Return the (x, y) coordinate for the center point of the cell that contains the specified text.  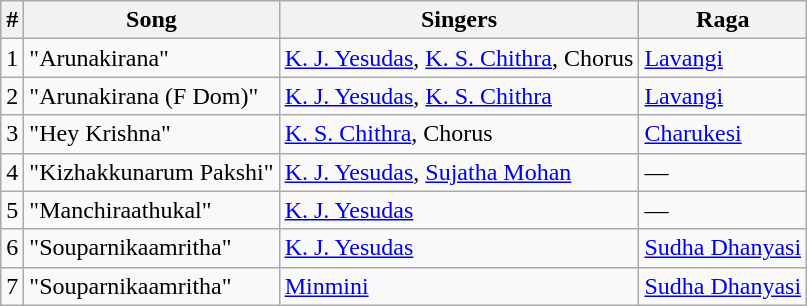
Singers (459, 20)
K. J. Yesudas, Sujatha Mohan (459, 172)
6 (12, 248)
4 (12, 172)
1 (12, 58)
7 (12, 286)
# (12, 20)
K. S. Chithra, Chorus (459, 134)
"Hey Krishna" (152, 134)
3 (12, 134)
2 (12, 96)
Charukesi (723, 134)
K. J. Yesudas, K. S. Chithra, Chorus (459, 58)
"Kizhakkunarum Pakshi" (152, 172)
Song (152, 20)
K. J. Yesudas, K. S. Chithra (459, 96)
"Arunakirana (F Dom)" (152, 96)
"Manchiraathukal" (152, 210)
Minmini (459, 286)
"Arunakirana" (152, 58)
5 (12, 210)
Raga (723, 20)
